Extract the [X, Y] coordinate from the center of the cell holding the provided text.  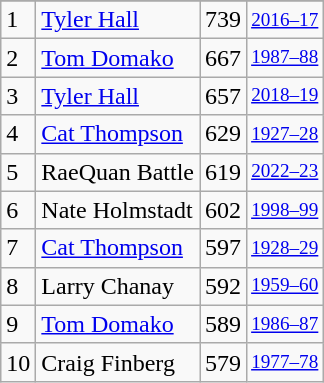
2016–17 [285, 20]
597 [224, 248]
592 [224, 286]
739 [224, 20]
619 [224, 172]
667 [224, 58]
9 [18, 324]
579 [224, 362]
1959–60 [285, 286]
1927–28 [285, 134]
5 [18, 172]
657 [224, 96]
1998–99 [285, 210]
3 [18, 96]
2 [18, 58]
1 [18, 20]
1986–87 [285, 324]
1987–88 [285, 58]
589 [224, 324]
1977–78 [285, 362]
4 [18, 134]
2022–23 [285, 172]
602 [224, 210]
629 [224, 134]
RaeQuan Battle [118, 172]
8 [18, 286]
7 [18, 248]
2018–19 [285, 96]
Craig Finberg [118, 362]
1928–29 [285, 248]
Nate Holmstadt [118, 210]
6 [18, 210]
Larry Chanay [118, 286]
10 [18, 362]
